Output the (x, y) coordinate of the center of the cell containing the given text.  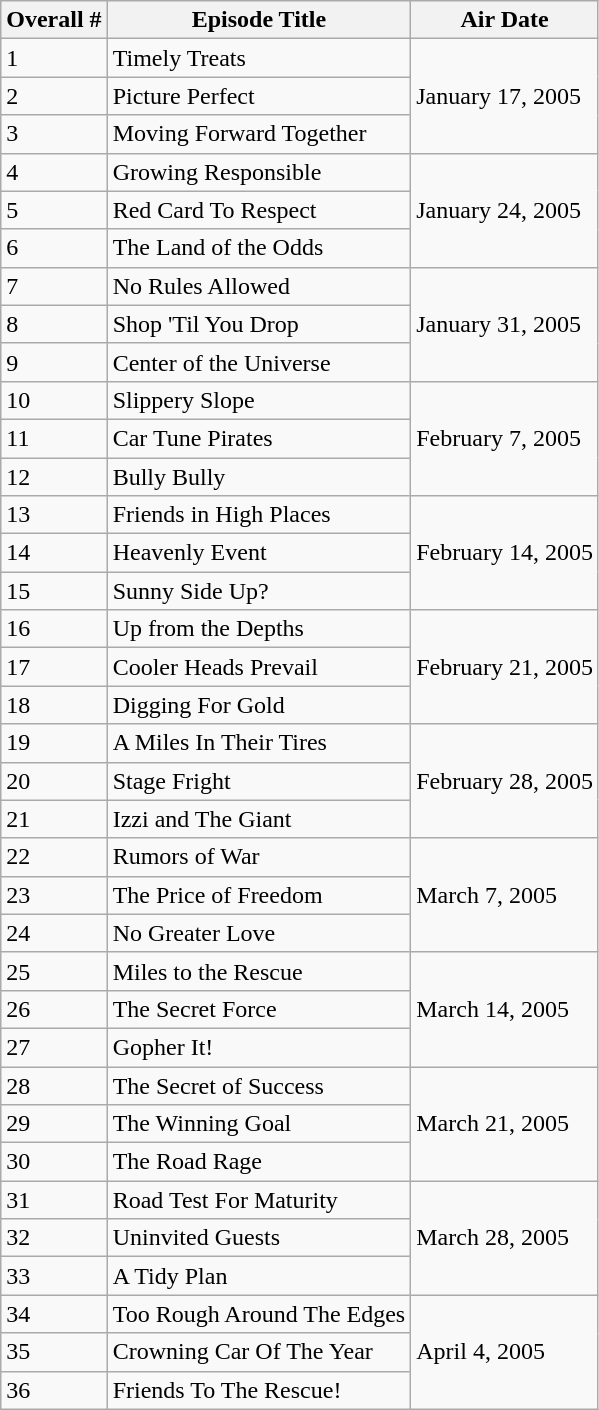
Too Rough Around The Edges (259, 1314)
The Secret of Success (259, 1085)
January 31, 2005 (505, 324)
A Tidy Plan (259, 1276)
Stage Fright (259, 781)
Car Tune Pirates (259, 438)
27 (54, 1047)
Uninvited Guests (259, 1238)
Road Test For Maturity (259, 1200)
March 7, 2005 (505, 895)
17 (54, 667)
The Land of the Odds (259, 248)
No Rules Allowed (259, 286)
April 4, 2005 (505, 1352)
Friends To The Rescue! (259, 1390)
30 (54, 1162)
24 (54, 933)
9 (54, 362)
Cooler Heads Prevail (259, 667)
22 (54, 857)
Growing Responsible (259, 172)
Izzi and The Giant (259, 819)
Center of the Universe (259, 362)
21 (54, 819)
February 21, 2005 (505, 667)
23 (54, 895)
The Price of Freedom (259, 895)
March 14, 2005 (505, 1009)
Up from the Depths (259, 629)
January 17, 2005 (505, 96)
Digging For Gold (259, 705)
Heavenly Event (259, 553)
15 (54, 591)
Gopher It! (259, 1047)
Red Card To Respect (259, 210)
14 (54, 553)
1 (54, 58)
34 (54, 1314)
Overall # (54, 20)
No Greater Love (259, 933)
28 (54, 1085)
The Secret Force (259, 1009)
36 (54, 1390)
7 (54, 286)
March 21, 2005 (505, 1123)
Bully Bully (259, 477)
12 (54, 477)
20 (54, 781)
13 (54, 515)
January 24, 2005 (505, 210)
The Road Rage (259, 1162)
32 (54, 1238)
February 7, 2005 (505, 438)
18 (54, 705)
February 28, 2005 (505, 781)
Sunny Side Up? (259, 591)
19 (54, 743)
26 (54, 1009)
8 (54, 324)
11 (54, 438)
Episode Title (259, 20)
Rumors of War (259, 857)
March 28, 2005 (505, 1238)
The Winning Goal (259, 1124)
Air Date (505, 20)
Shop 'Til You Drop (259, 324)
5 (54, 210)
3 (54, 134)
10 (54, 400)
Moving Forward Together (259, 134)
35 (54, 1352)
2 (54, 96)
6 (54, 248)
Friends in High Places (259, 515)
31 (54, 1200)
Timely Treats (259, 58)
February 14, 2005 (505, 553)
25 (54, 971)
Slippery Slope (259, 400)
A Miles In Their Tires (259, 743)
Crowning Car Of The Year (259, 1352)
Picture Perfect (259, 96)
33 (54, 1276)
16 (54, 629)
Miles to the Rescue (259, 971)
29 (54, 1124)
4 (54, 172)
